Return (x, y) of the center of cell containing provided text 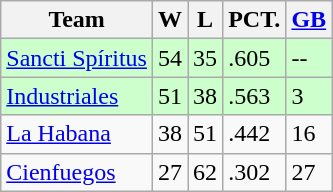
La Habana (77, 134)
Team (77, 20)
PCT. (254, 20)
Sancti Spíritus (77, 58)
.605 (254, 58)
L (206, 20)
62 (206, 172)
35 (206, 58)
W (170, 20)
.302 (254, 172)
.563 (254, 96)
Cienfuegos (77, 172)
16 (309, 134)
3 (309, 96)
.442 (254, 134)
GB (309, 20)
-- (309, 58)
54 (170, 58)
Industriales (77, 96)
